Output the (X, Y) coordinate of the center of the cell containing the given text.  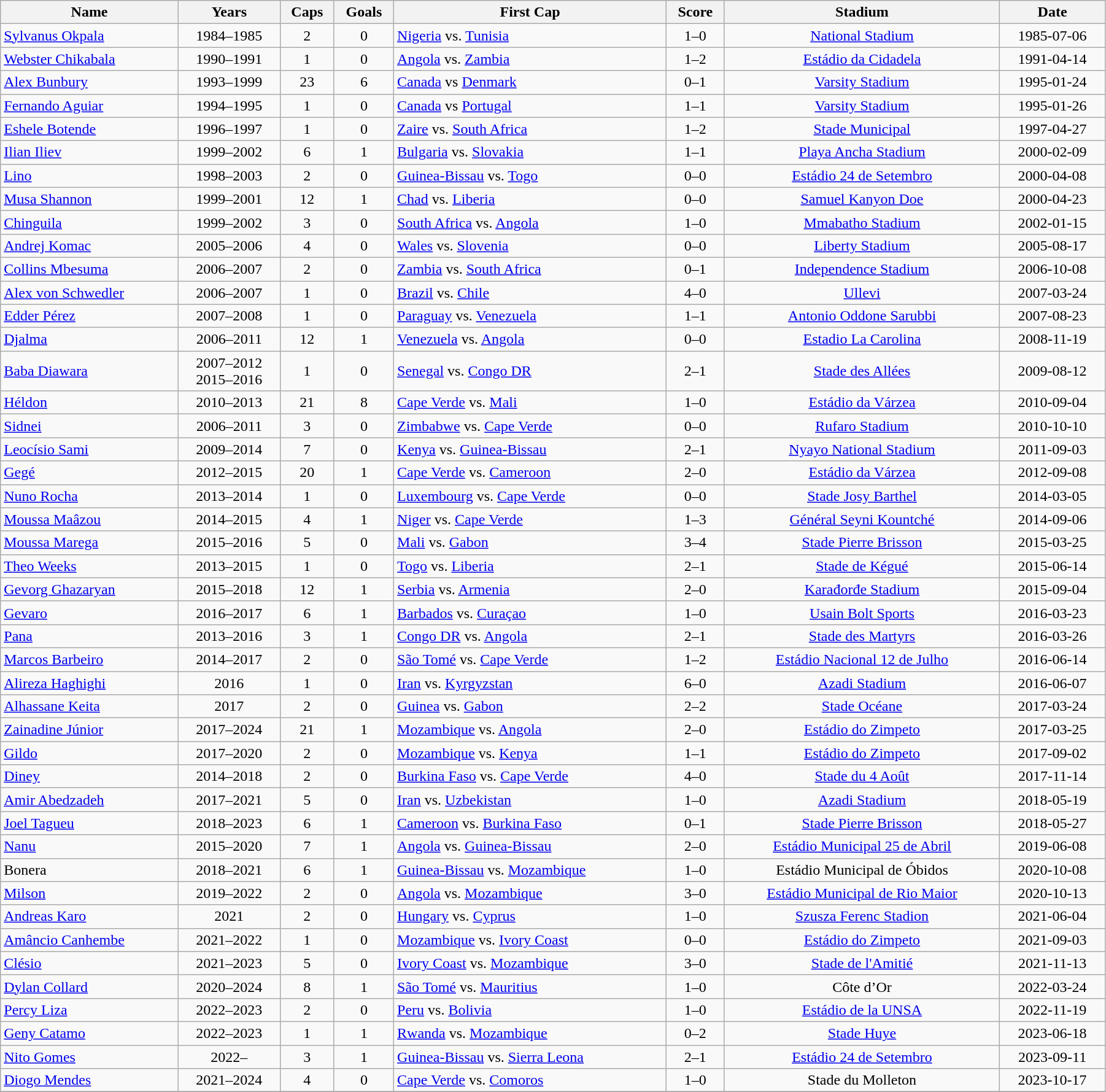
Alireza Haghighi (90, 683)
Serbia vs. Armenia (530, 589)
2021-09-03 (1053, 940)
Gegé (90, 473)
1991-04-14 (1053, 59)
1993–1999 (229, 82)
2014-03-05 (1053, 496)
2022-11-19 (1053, 1010)
Zimbabwe vs. Cape Verde (530, 426)
Rufaro Stadium (862, 426)
Musa Shannon (90, 199)
Leocísio Sami (90, 449)
1999–2001 (229, 199)
Estádio de la UNSA (862, 1010)
2012–2015 (229, 473)
Karađorđe Stadium (862, 589)
2014–2015 (229, 519)
Général Seyni Kountché (862, 519)
Mozambique vs. Kenya (530, 753)
2–2 (695, 707)
2018–2021 (229, 870)
2016 (229, 683)
South Africa vs. Angola (530, 222)
Ilian Iliev (90, 152)
Peru vs. Bolivia (530, 1010)
Andrej Komac (90, 246)
Diogo Mendes (90, 1080)
Sidnei (90, 426)
Pana (90, 636)
Brazil vs. Chile (530, 293)
Stadium (862, 12)
Eshele Botende (90, 129)
Antonio Oddone Sarubbi (862, 316)
2016-03-23 (1053, 613)
2014–2018 (229, 776)
2023-10-17 (1053, 1080)
2014-09-06 (1053, 519)
2013–2015 (229, 566)
1990–1991 (229, 59)
Canada vs Portugal (530, 106)
Angola vs. Guinea-Bissau (530, 846)
Samuel Kanyon Doe (862, 199)
Szusza Ferenc Stadion (862, 916)
Togo vs. Liberia (530, 566)
2020-10-08 (1053, 870)
Theo Weeks (90, 566)
First Cap (530, 12)
2017-11-14 (1053, 776)
2015-06-14 (1053, 566)
Years (229, 12)
Cape Verde vs. Cameroon (530, 473)
2010-09-04 (1053, 403)
Cape Verde vs. Mali (530, 403)
Lino (90, 176)
Geny Catamo (90, 1033)
2017-03-24 (1053, 707)
1998–2003 (229, 176)
Moussa Marega (90, 543)
2023-06-18 (1053, 1033)
2012-09-08 (1053, 473)
Zainadine Júnior (90, 730)
2016–2017 (229, 613)
Stade du 4 Août (862, 776)
Rwanda vs. Mozambique (530, 1033)
Mali vs. Gabon (530, 543)
Senegal vs. Congo DR (530, 371)
Estádio Municipal de Rio Maior (862, 893)
Name (90, 12)
Andreas Karo (90, 916)
2017–2020 (229, 753)
Score (695, 12)
Nigeria vs. Tunisia (530, 36)
2021–2023 (229, 963)
Dylan Collard (90, 986)
Stade de Kégué (862, 566)
Date (1053, 12)
2015–2016 (229, 543)
2015–2020 (229, 846)
Congo DR vs. Angola (530, 636)
1–3 (695, 519)
Côte d’Or (862, 986)
2016-03-26 (1053, 636)
Diney (90, 776)
2009–2014 (229, 449)
2015–2018 (229, 589)
Mozambique vs. Ivory Coast (530, 940)
Zaire vs. South Africa (530, 129)
Milson (90, 893)
Gevorg Ghazaryan (90, 589)
2011-09-03 (1053, 449)
23 (307, 82)
Collins Mbesuma (90, 269)
Amâncio Canhembe (90, 940)
Djalma (90, 339)
20 (307, 473)
Cape Verde vs. Comoros (530, 1080)
1995-01-24 (1053, 82)
2013–2016 (229, 636)
2022-03-24 (1053, 986)
Clésio (90, 963)
Kenya vs. Guinea-Bissau (530, 449)
2021-06-04 (1053, 916)
Webster Chikabala (90, 59)
Iran vs. Kyrgyzstan (530, 683)
2017–2024 (229, 730)
Wales vs. Slovenia (530, 246)
2014–2017 (229, 659)
2005-08-17 (1053, 246)
1995-01-26 (1053, 106)
2015-03-25 (1053, 543)
Angola vs. Mozambique (530, 893)
Stade de l'Amitié (862, 963)
Barbados vs. Curaçao (530, 613)
Guinea-Bissau vs. Sierra Leona (530, 1056)
2016-06-07 (1053, 683)
2021 (229, 916)
Alex von Schwedler (90, 293)
Estádio da Cidadela (862, 59)
Alhassane Keita (90, 707)
Edder Pérez (90, 316)
Nito Gomes (90, 1056)
3–4 (695, 543)
2010–2013 (229, 403)
Joel Tagueu (90, 823)
Stade des Allées (862, 371)
2017-09-02 (1053, 753)
2000-02-09 (1053, 152)
1996–1997 (229, 129)
Angola vs. Zambia (530, 59)
Amir Abedzadeh (90, 800)
Liberty Stadium (862, 246)
Gevaro (90, 613)
2009-08-12 (1053, 371)
2017–2021 (229, 800)
Mmabatho Stadium (862, 222)
Iran vs. Uzbekistan (530, 800)
São Tomé vs. Mauritius (530, 986)
Usain Bolt Sports (862, 613)
2007–2008 (229, 316)
2007–20122015–2016 (229, 371)
1984–1985 (229, 36)
Ivory Coast vs. Mozambique (530, 963)
Bonera (90, 870)
2000-04-23 (1053, 199)
Ullevi (862, 293)
Guinea vs. Gabon (530, 707)
1994–1995 (229, 106)
Gildo (90, 753)
National Stadium (862, 36)
2018–2023 (229, 823)
Estadio La Carolina (862, 339)
2021-11-13 (1053, 963)
2023-09-11 (1053, 1056)
2019–2022 (229, 893)
Héldon (90, 403)
2021–2022 (229, 940)
2013–2014 (229, 496)
Guinea-Bissau vs. Togo (530, 176)
Nuno Rocha (90, 496)
Niger vs. Cape Verde (530, 519)
2019-06-08 (1053, 846)
2020–2024 (229, 986)
2016-06-14 (1053, 659)
2002-01-15 (1053, 222)
São Tomé vs. Cape Verde (530, 659)
Paraguay vs. Venezuela (530, 316)
2022– (229, 1056)
Chinguila (90, 222)
Percy Liza (90, 1010)
2020-10-13 (1053, 893)
Estádio Municipal de Óbidos (862, 870)
Marcos Barbeiro (90, 659)
Baba Diawara (90, 371)
Playa Ancha Stadium (862, 152)
Stade Océane (862, 707)
2007-08-23 (1053, 316)
Caps (307, 12)
2007-03-24 (1053, 293)
Burkina Faso vs. Cape Verde (530, 776)
1985-07-06 (1053, 36)
Fernando Aguiar (90, 106)
Nanu (90, 846)
Estádio Nacional 12 de Julho (862, 659)
2010-10-10 (1053, 426)
2021–2024 (229, 1080)
2018-05-27 (1053, 823)
Mozambique vs. Angola (530, 730)
2006-10-08 (1053, 269)
0–2 (695, 1033)
Cameroon vs. Burkina Faso (530, 823)
Stade du Molleton (862, 1080)
2015-09-04 (1053, 589)
Stade Josy Barthel (862, 496)
Stade Huye (862, 1033)
Sylvanus Okpala (90, 36)
2005–2006 (229, 246)
2018-05-19 (1053, 800)
Stade des Martyrs (862, 636)
Bulgaria vs. Slovakia (530, 152)
Nyayo National Stadium (862, 449)
Stade Municipal (862, 129)
2017 (229, 707)
Luxembourg vs. Cape Verde (530, 496)
Venezuela vs. Angola (530, 339)
Moussa Maâzou (90, 519)
6–0 (695, 683)
Zambia vs. South Africa (530, 269)
Hungary vs. Cyprus (530, 916)
Goals (363, 12)
Guinea-Bissau vs. Mozambique (530, 870)
2017-03-25 (1053, 730)
2008-11-19 (1053, 339)
1997-04-27 (1053, 129)
Canada vs Denmark (530, 82)
Chad vs. Liberia (530, 199)
2000-04-08 (1053, 176)
Estádio Municipal 25 de Abril (862, 846)
Alex Bunbury (90, 82)
Independence Stadium (862, 269)
